Detect which cell encompasses the target text, then output its [X, Y] center coordinate. 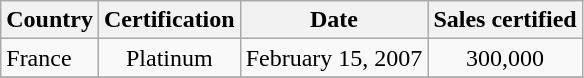
300,000 [505, 58]
Platinum [169, 58]
Date [334, 20]
France [50, 58]
Sales certified [505, 20]
Certification [169, 20]
February 15, 2007 [334, 58]
Country [50, 20]
